Find where the given text appears and provide that cell's center as [X, Y] coordinate. 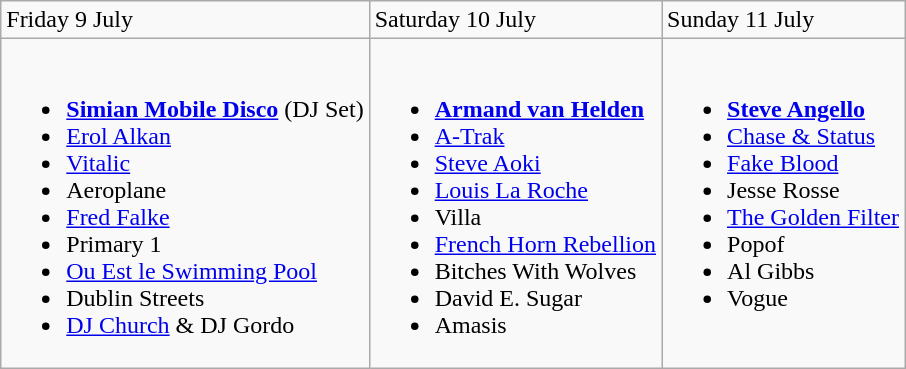
Sunday 11 July [784, 20]
Simian Mobile Disco (DJ Set)Erol AlkanVitalicAeroplaneFred FalkePrimary 1Ou Est le Swimming PoolDublin StreetsDJ Church & DJ Gordo [185, 204]
Armand van HeldenA-TrakSteve AokiLouis La RocheVillaFrench Horn RebellionBitches With WolvesDavid E. SugarAmasis [515, 204]
Friday 9 July [185, 20]
Steve AngelloChase & StatusFake BloodJesse RosseThe Golden FilterPopofAl GibbsVogue [784, 204]
Saturday 10 July [515, 20]
